From the cell containing the given text, extract its center point as [x, y] coordinate. 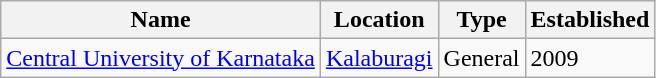
Established [590, 20]
Type [482, 20]
Name [161, 20]
General [482, 58]
Location [379, 20]
Central University of Karnataka [161, 58]
2009 [590, 58]
Kalaburagi [379, 58]
